Search for the cell housing the specified text and yield its [X, Y] center coordinate. 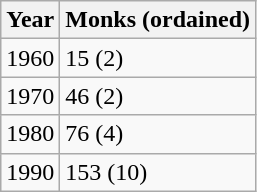
15 (2) [158, 58]
153 (10) [158, 172]
1990 [30, 172]
1980 [30, 134]
1960 [30, 58]
1970 [30, 96]
76 (4) [158, 134]
46 (2) [158, 96]
Year [30, 20]
Monks (ordained) [158, 20]
